Detect which cell encompasses the target text, then output its [X, Y] center coordinate. 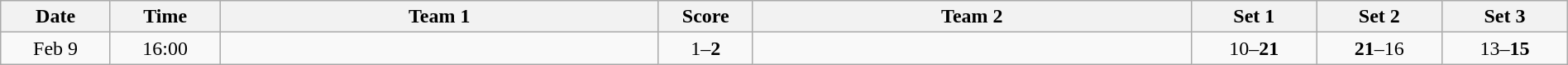
Date [56, 17]
Set 3 [1505, 17]
Team 2 [972, 17]
10–21 [1255, 48]
Set 1 [1255, 17]
13–15 [1505, 48]
Score [705, 17]
Feb 9 [56, 48]
Time [165, 17]
21–16 [1379, 48]
Set 2 [1379, 17]
1–2 [705, 48]
Team 1 [439, 17]
16:00 [165, 48]
